Provide the (X, Y) coordinate of the cell's center where the given text is located.  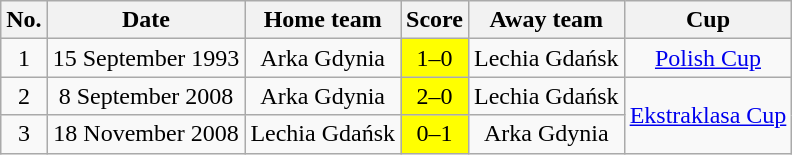
2–0 (435, 96)
Home team (323, 20)
Polish Cup (708, 58)
1 (24, 58)
No. (24, 20)
Ekstraklasa Cup (708, 115)
15 September 1993 (146, 58)
18 November 2008 (146, 134)
Date (146, 20)
Cup (708, 20)
0–1 (435, 134)
2 (24, 96)
8 September 2008 (146, 96)
1–0 (435, 58)
3 (24, 134)
Score (435, 20)
Away team (546, 20)
